Detect which cell encompasses the target text, then output its (X, Y) center coordinate. 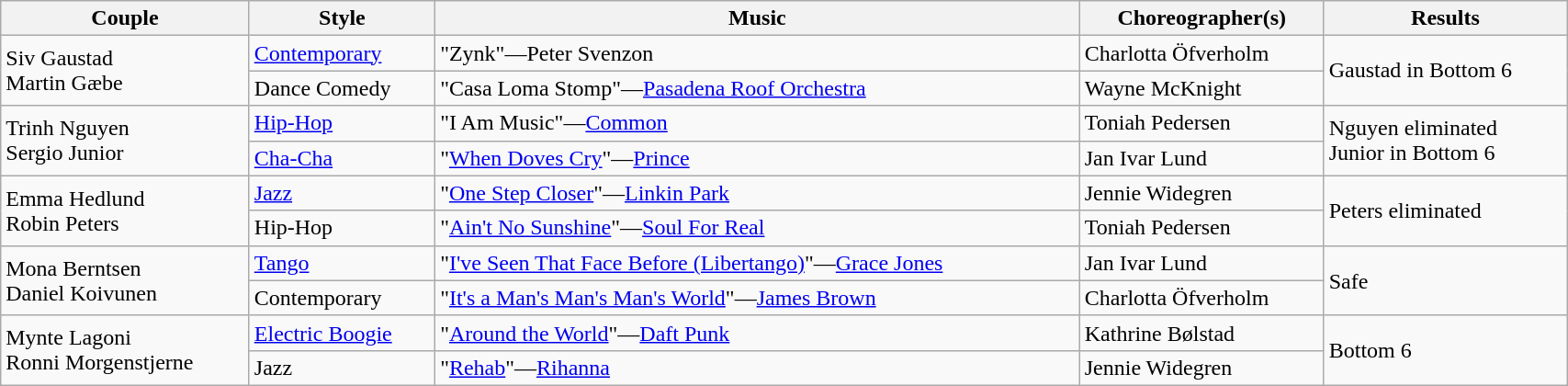
"When Doves Cry"—Prince (758, 158)
Safe (1445, 280)
Peters eliminated (1445, 210)
"Rehab"—Rihanna (758, 368)
"Ain't No Sunshine"—Soul For Real (758, 228)
"Around the World"—Daft Punk (758, 333)
Style (342, 18)
"One Step Closer"—Linkin Park (758, 193)
Bottom 6 (1445, 350)
Cha-Cha (342, 158)
"Casa Loma Stomp"—Pasadena Roof Orchestra (758, 88)
Nguyen eliminatedJunior in Bottom 6 (1445, 141)
"It's a Man's Man's Man's World"—James Brown (758, 298)
"Zynk"—Peter Svenzon (758, 53)
Mona BerntsenDaniel Koivunen (125, 280)
Trinh NguyenSergio Junior (125, 141)
Kathrine Bølstad (1201, 333)
Couple (125, 18)
"I Am Music"—Common (758, 123)
Gaustad in Bottom 6 (1445, 71)
Wayne McKnight (1201, 88)
Mynte LagoniRonni Morgenstjerne (125, 350)
Electric Boogie (342, 333)
Tango (342, 263)
Choreographer(s) (1201, 18)
"I've Seen That Face Before (Libertango)"—Grace Jones (758, 263)
Music (758, 18)
Siv GaustadMartin Gæbe (125, 71)
Dance Comedy (342, 88)
Emma HedlundRobin Peters (125, 210)
Results (1445, 18)
